Return [x, y] of the center of cell containing provided text 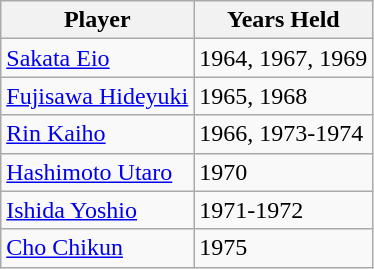
Years Held [284, 20]
Sakata Eio [98, 58]
1975 [284, 248]
Player [98, 20]
Hashimoto Utaro [98, 172]
Cho Chikun [98, 248]
Rin Kaiho [98, 134]
Ishida Yoshio [98, 210]
1971-1972 [284, 210]
Fujisawa Hideyuki [98, 96]
1966, 1973-1974 [284, 134]
1970 [284, 172]
1964, 1967, 1969 [284, 58]
1965, 1968 [284, 96]
